Output the (X, Y) coordinate of the center of the cell containing the given text.  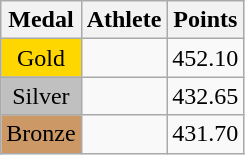
432.65 (206, 96)
Points (206, 20)
Athlete (124, 20)
Silver (41, 96)
452.10 (206, 58)
431.70 (206, 134)
Bronze (41, 134)
Gold (41, 58)
Medal (41, 20)
